Locate the cell with the specified text and output its (x, y) center coordinate. 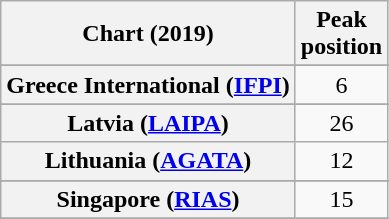
Peakposition (341, 34)
Latvia (LAIPA) (148, 123)
6 (341, 85)
Lithuania (AGATA) (148, 161)
15 (341, 199)
Greece International (IFPI) (148, 85)
12 (341, 161)
26 (341, 123)
Chart (2019) (148, 34)
Singapore (RIAS) (148, 199)
